Pinpoint the cell where the given text exists, returning its (X, Y) midpoint coordinate. 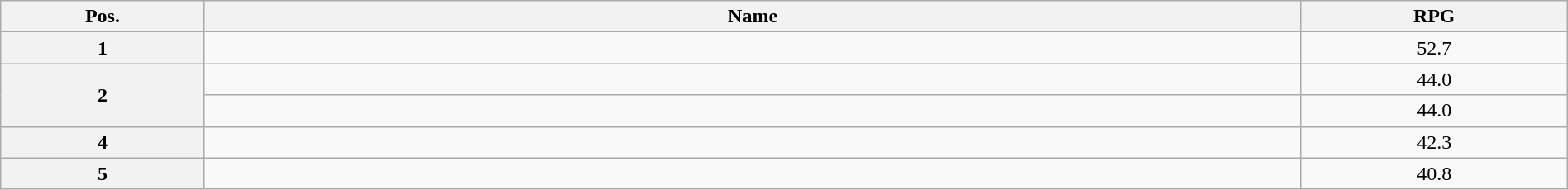
1 (103, 48)
42.3 (1434, 142)
RPG (1434, 17)
5 (103, 173)
52.7 (1434, 48)
Name (753, 17)
40.8 (1434, 173)
4 (103, 142)
2 (103, 95)
Pos. (103, 17)
